From the cell containing the given text, extract its center point as (X, Y) coordinate. 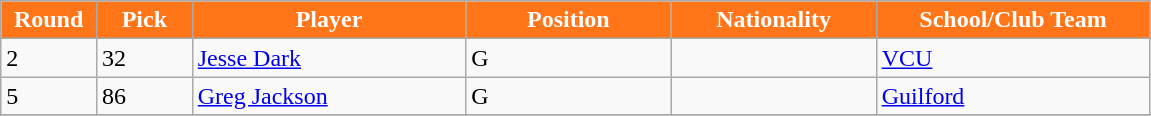
86 (144, 96)
5 (49, 96)
Position (568, 20)
Guilford (1013, 96)
Player (329, 20)
Nationality (774, 20)
Pick (144, 20)
Jesse Dark (329, 58)
Greg Jackson (329, 96)
Round (49, 20)
VCU (1013, 58)
School/Club Team (1013, 20)
2 (49, 58)
32 (144, 58)
